Capture the cell that displays the provided text and extract its (X, Y) central coordinate. 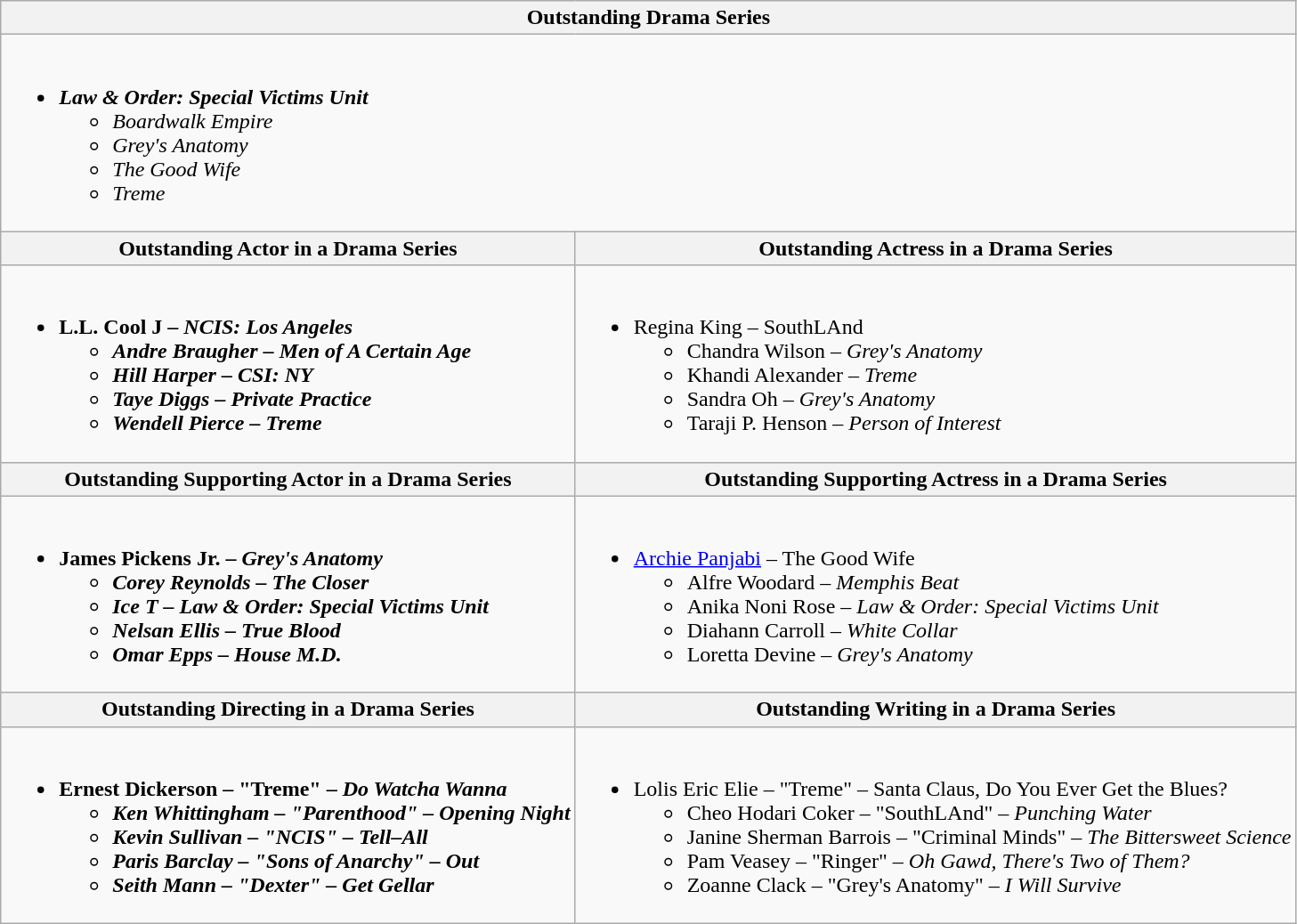
James Pickens Jr. – Grey's AnatomyCorey Reynolds – The CloserIce T – Law & Order: Special Victims UnitNelsan Ellis – True BloodOmar Epps – House M.D. (288, 595)
Outstanding Supporting Actor in a Drama Series (288, 479)
Outstanding Drama Series (648, 18)
Outstanding Directing in a Drama Series (288, 709)
Outstanding Supporting Actress in a Drama Series (936, 479)
Regina King – SouthLAndChandra Wilson – Grey's AnatomyKhandi Alexander – TremeSandra Oh – Grey's AnatomyTaraji P. Henson – Person of Interest (936, 363)
Law & Order: Special Victims UnitBoardwalk EmpireGrey's AnatomyThe Good WifeTreme (648, 134)
Outstanding Actor in a Drama Series (288, 248)
Outstanding Actress in a Drama Series (936, 248)
L.L. Cool J – NCIS: Los AngelesAndre Braugher – Men of A Certain AgeHill Harper – CSI: NYTaye Diggs – Private PracticeWendell Pierce – Treme (288, 363)
Outstanding Writing in a Drama Series (936, 709)
